Identify which cell holds the provided text, then report its [X, Y] central coordinate. 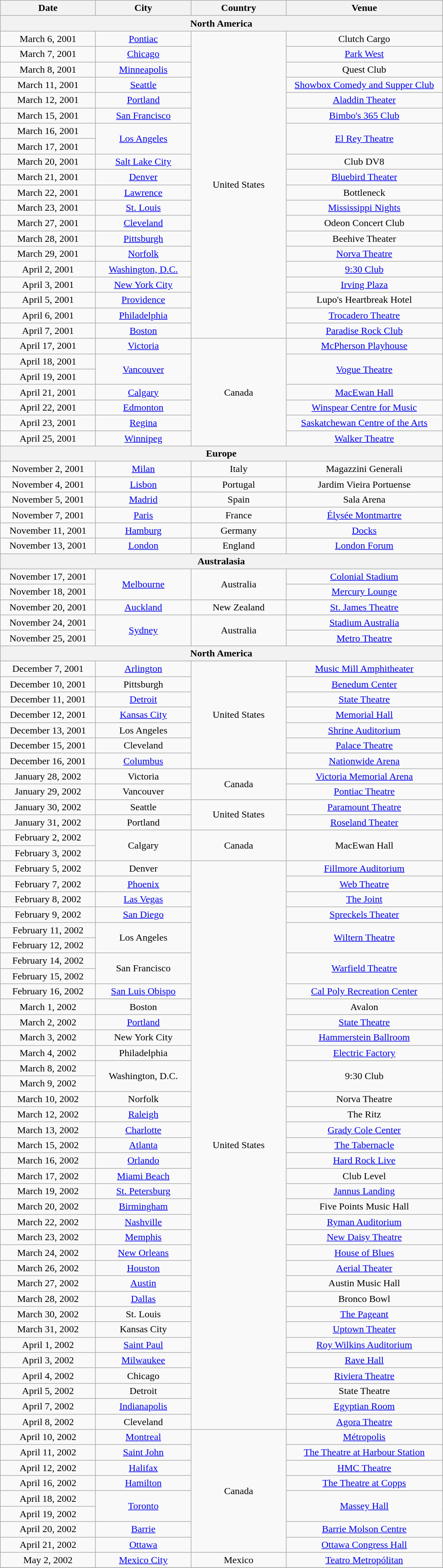
April 19, 2002 [48, 1514]
March 8, 2002 [48, 1068]
House of Blues [364, 1253]
Egyptian Room [364, 1406]
Lawrence [143, 193]
March 16, 2001 [48, 131]
February 5, 2002 [48, 868]
April 19, 2001 [48, 377]
February 16, 2002 [48, 992]
Columbus [143, 761]
Las Vegas [143, 899]
April 23, 2001 [48, 423]
Metro Theatre [364, 638]
Shrine Auditorium [364, 730]
Winnipeg [143, 438]
Memphis [143, 1237]
Fillmore Auditorium [364, 868]
Irving Plaza [364, 285]
Paris [143, 515]
The Tabernacle [364, 1145]
April 3, 2002 [48, 1360]
Arlington [143, 669]
November 5, 2001 [48, 500]
March 12, 2001 [48, 100]
St. James Theatre [364, 607]
April 25, 2001 [48, 438]
HMC Theatre [364, 1468]
Music Mill Amphitheater [364, 669]
March 22, 2001 [48, 193]
Ryman Auditorium [364, 1222]
Élysée Montmartre [364, 515]
Mexico [239, 1560]
November 11, 2001 [48, 530]
March 1, 2002 [48, 1007]
Nashville [143, 1222]
Hamburg [143, 530]
February 15, 2002 [48, 976]
Vogue Theatre [364, 369]
Showbox Comedy and Supper Club [364, 85]
Date [48, 8]
December 12, 2001 [48, 715]
March 17, 2001 [48, 146]
December 16, 2001 [48, 761]
Saint Paul [143, 1345]
December 7, 2001 [48, 669]
April 18, 2001 [48, 361]
May 2, 2002 [48, 1560]
Pontiac Theatre [364, 792]
McPherson Playhouse [364, 346]
Ottawa [143, 1545]
March 27, 2001 [48, 223]
Riviera Theatre [364, 1375]
Electric Factory [364, 1053]
March 27, 2002 [48, 1283]
March 9, 2002 [48, 1084]
Massey Hall [364, 1506]
Bluebird Theater [364, 177]
April 5, 2002 [48, 1391]
April 11, 2002 [48, 1453]
February 7, 2002 [48, 884]
December 11, 2001 [48, 700]
Melbourne [143, 584]
Venue [364, 8]
April 6, 2001 [48, 315]
The Joint [364, 899]
San Luis Obispo [143, 992]
April 2, 2001 [48, 269]
April 12, 2002 [48, 1468]
Saint John [143, 1453]
Paradise Rock Club [364, 331]
March 10, 2002 [48, 1099]
Ottawa Congress Hall [364, 1545]
Bottleneck [364, 193]
Charlotte [143, 1130]
Barrie [143, 1529]
Minneapolis [143, 69]
Club DV8 [364, 161]
Phoenix [143, 884]
March 2, 2002 [48, 1022]
Australasia [221, 561]
Country [239, 8]
Spain [239, 500]
Montreal [143, 1437]
November 7, 2001 [48, 515]
Atlanta [143, 1145]
March 6, 2001 [48, 39]
Beehive Theater [364, 239]
April 3, 2001 [48, 285]
Milan [143, 469]
Roy Wilkins Auditorium [364, 1345]
Agora Theatre [364, 1421]
Salt Lake City [143, 161]
Italy [239, 469]
Lisbon [143, 484]
December 15, 2001 [48, 746]
Victoria Memorial Arena [364, 776]
March 17, 2002 [48, 1176]
March 26, 2002 [48, 1268]
Germany [239, 530]
Indianapolis [143, 1406]
April 21, 2002 [48, 1545]
Austin [143, 1283]
March 31, 2002 [48, 1329]
March 23, 2001 [48, 208]
March 8, 2001 [48, 69]
March 20, 2001 [48, 161]
Miami Beach [143, 1176]
April 7, 2001 [48, 331]
April 21, 2001 [48, 392]
Europe [221, 454]
Mercury Lounge [364, 592]
Club Level [364, 1176]
Trocadero Theatre [364, 315]
March 23, 2002 [48, 1237]
Grady Cole Center [364, 1130]
February 11, 2002 [48, 930]
April 7, 2002 [48, 1406]
February 8, 2002 [48, 899]
Jannus Landing [364, 1191]
April 18, 2002 [48, 1499]
November 17, 2001 [48, 576]
February 2, 2002 [48, 838]
November 25, 2001 [48, 638]
Rave Hall [364, 1360]
December 13, 2001 [48, 730]
Birmingham [143, 1207]
Stadium Australia [364, 623]
Colonial Stadium [364, 576]
Lupo's Heartbreak Hotel [364, 300]
Spreckels Theater [364, 914]
Aladdin Theater [364, 100]
March 28, 2001 [48, 239]
Hamilton [143, 1483]
January 28, 2002 [48, 776]
March 19, 2002 [48, 1191]
Nationwide Arena [364, 761]
Portugal [239, 484]
Providence [143, 300]
March 28, 2002 [48, 1299]
Memorial Hall [364, 715]
Toronto [143, 1506]
City [143, 8]
November 24, 2001 [48, 623]
Sala Arena [364, 500]
Wiltern Theatre [364, 937]
March 22, 2002 [48, 1222]
March 15, 2002 [48, 1145]
Walker Theatre [364, 438]
Madrid [143, 500]
San Diego [143, 914]
Halifax [143, 1468]
The Theatre at Harbour Station [364, 1453]
Jardim Vieira Portuense [364, 484]
April 10, 2002 [48, 1437]
Hammerstein Ballroom [364, 1038]
The Ritz [364, 1114]
April 8, 2002 [48, 1421]
January 30, 2002 [48, 807]
New Daisy Theatre [364, 1237]
April 17, 2001 [48, 346]
Uptown Theater [364, 1329]
April 4, 2002 [48, 1375]
Warfield Theatre [364, 968]
March 7, 2001 [48, 54]
St. Petersburg [143, 1191]
London [143, 546]
Pontiac [143, 39]
Palace Theatre [364, 746]
March 20, 2002 [48, 1207]
Odeon Concert Club [364, 223]
Bronco Bowl [364, 1299]
Raleigh [143, 1114]
Dallas [143, 1299]
April 22, 2001 [48, 407]
November 13, 2001 [48, 546]
April 16, 2002 [48, 1483]
April 20, 2002 [48, 1529]
March 11, 2001 [48, 85]
Regina [143, 423]
March 3, 2002 [48, 1038]
Barrie Molson Centre [364, 1529]
Paramount Theatre [364, 807]
March 30, 2002 [48, 1314]
Web Theatre [364, 884]
March 15, 2001 [48, 115]
March 13, 2002 [48, 1130]
January 31, 2002 [48, 822]
November 4, 2001 [48, 484]
March 16, 2002 [48, 1160]
Milwaukee [143, 1360]
Austin Music Hall [364, 1283]
Saskatchewan Centre of the Arts [364, 423]
November 18, 2001 [48, 592]
April 1, 2002 [48, 1345]
Cal Poly Recreation Center [364, 992]
February 14, 2002 [48, 961]
Orlando [143, 1160]
Métropolis [364, 1437]
Roseland Theater [364, 822]
Clutch Cargo [364, 39]
Auckland [143, 607]
El Rey Theatre [364, 138]
November 2, 2001 [48, 469]
Edmonton [143, 407]
January 29, 2002 [48, 792]
April 5, 2001 [48, 300]
Docks [364, 530]
Quest Club [364, 69]
Benedum Center [364, 684]
Hard Rock Live [364, 1160]
February 3, 2002 [48, 853]
March 12, 2002 [48, 1114]
Magazzini Generali [364, 469]
February 9, 2002 [48, 914]
December 10, 2001 [48, 684]
Avalon [364, 1007]
March 24, 2002 [48, 1253]
Mississippi Nights [364, 208]
March 29, 2001 [48, 254]
Aerial Theater [364, 1268]
November 20, 2001 [48, 607]
Teatro Metropólitan [364, 1560]
New Orleans [143, 1253]
Mexico City [143, 1560]
Winspear Centre for Music [364, 407]
Houston [143, 1268]
Five Points Music Hall [364, 1207]
Bimbo's 365 Club [364, 115]
March 21, 2001 [48, 177]
New Zealand [239, 607]
March 4, 2002 [48, 1053]
Sydney [143, 630]
The Pageant [364, 1314]
February 12, 2002 [48, 945]
France [239, 515]
Park West [364, 54]
England [239, 546]
The Theatre at Copps [364, 1483]
London Forum [364, 546]
